Return (X, Y) of the center of cell containing provided text 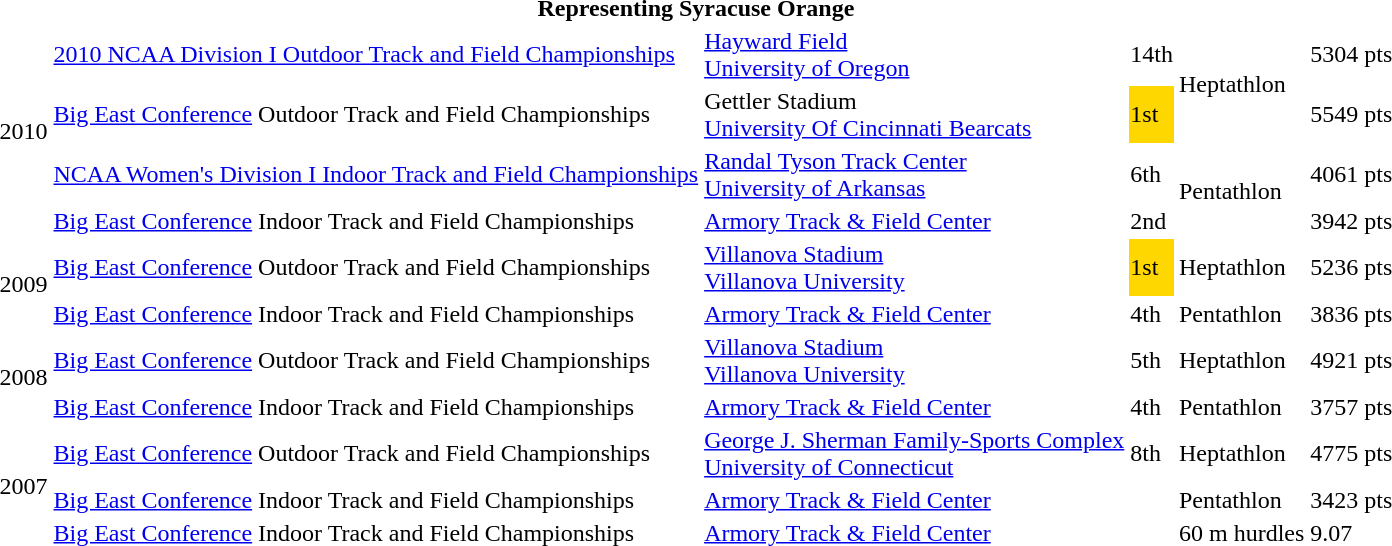
8th (1152, 454)
6th (1152, 174)
5th (1152, 360)
George J. Sherman Family-Sports Complex University of Connecticut (914, 454)
Gettler Stadium University Of Cincinnati Bearcats (914, 114)
Randal Tyson Track Center University of Arkansas (914, 174)
2010 NCAA Division I Outdoor Track and Field Championships (376, 54)
Hayward Field University of Oregon (914, 54)
2nd (1152, 221)
14th (1152, 54)
NCAA Women's Division I Indoor Track and Field Championships (376, 174)
